Pinpoint the cell where the given text exists, returning its (x, y) midpoint coordinate. 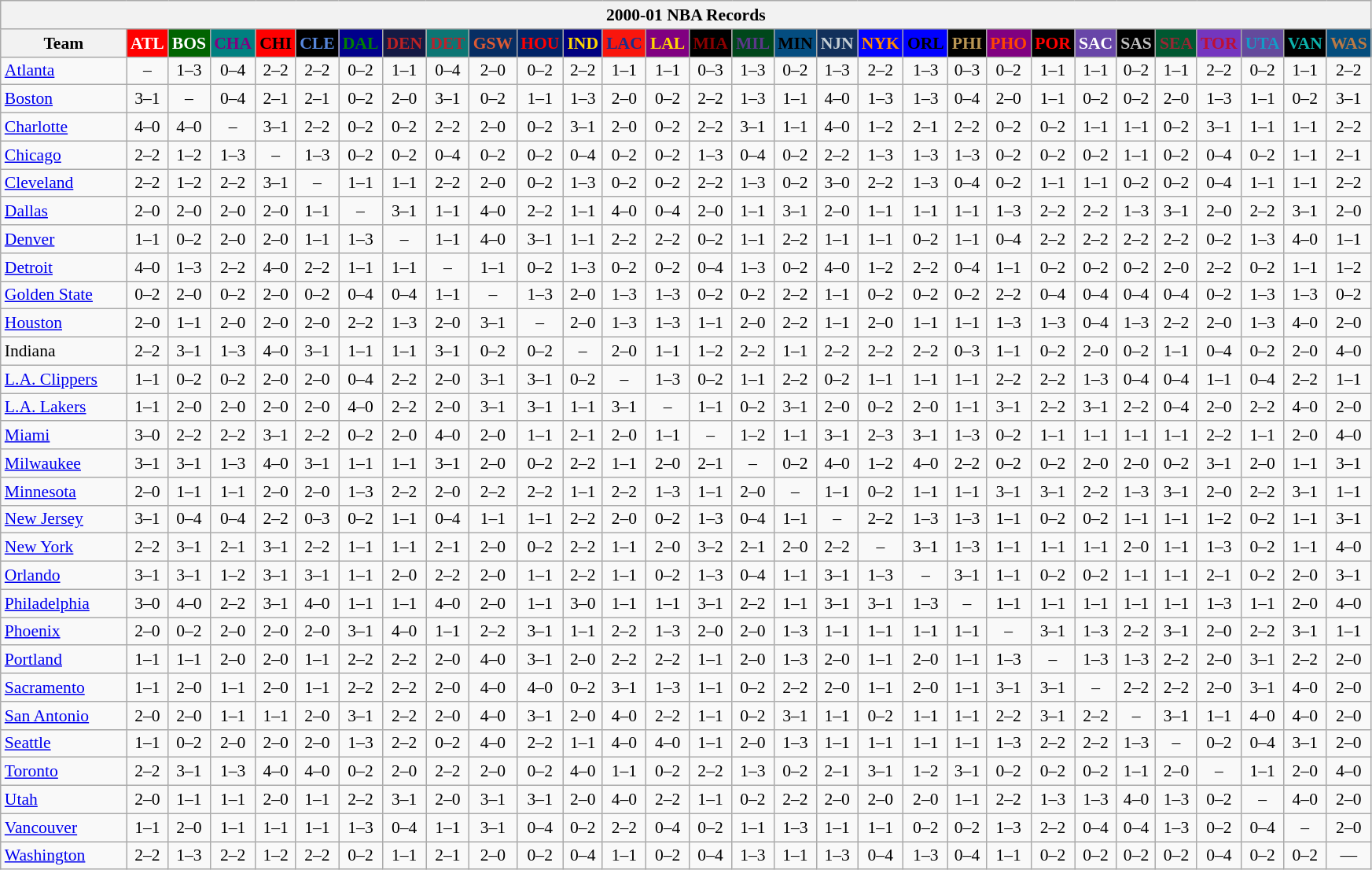
San Antonio (64, 716)
NJN (837, 43)
MIL (753, 43)
ORL (926, 43)
LAC (624, 43)
MIA (710, 43)
Milwaukee (64, 463)
Philadelphia (64, 603)
2000-01 NBA Records (686, 15)
L.A. Lakers (64, 407)
GSW (494, 43)
VAN (1305, 43)
Minnesota (64, 492)
Team (64, 43)
MIN (795, 43)
New Jersey (64, 519)
UTA (1263, 43)
New York (64, 547)
Cleveland (64, 183)
CLE (318, 43)
Toronto (64, 772)
L.A. Clippers (64, 379)
CHA (233, 43)
3–2 (710, 547)
Golden State (64, 295)
Boston (64, 99)
Utah (64, 800)
SEA (1176, 43)
DAL (361, 43)
Seattle (64, 743)
Atlanta (64, 71)
SAS (1136, 43)
ATL (148, 43)
Phoenix (64, 632)
Detroit (64, 267)
DET (448, 43)
IND (583, 43)
HOU (539, 43)
NYK (881, 43)
Houston (64, 323)
Orlando (64, 576)
Washington (64, 856)
Denver (64, 239)
DEN (404, 43)
POR (1053, 43)
CHI (275, 43)
WAS (1349, 43)
TOR (1219, 43)
BOS (189, 43)
PHI (967, 43)
PHO (1008, 43)
Dallas (64, 212)
2–3 (881, 436)
Chicago (64, 155)
LAL (668, 43)
Portland (64, 660)
Vancouver (64, 828)
Charlotte (64, 127)
SAC (1096, 43)
Sacramento (64, 688)
Miami (64, 436)
Indiana (64, 352)
— (1349, 856)
